Scan for the cell matching the given text and deliver its [x, y] coordinate at center. 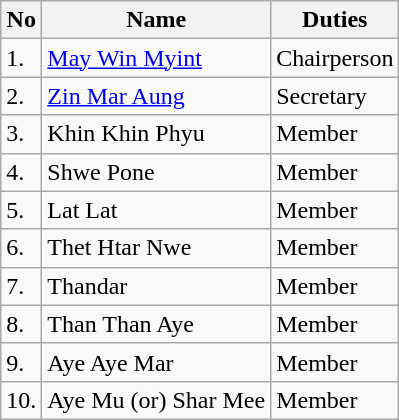
Secretary [335, 96]
Chairperson [335, 58]
5. [22, 210]
Zin Mar Aung [156, 96]
8. [22, 324]
9. [22, 362]
6. [22, 248]
7. [22, 286]
Lat Lat [156, 210]
10. [22, 400]
3. [22, 134]
Duties [335, 20]
4. [22, 172]
Thandar [156, 286]
Shwe Pone [156, 172]
May Win Myint [156, 58]
Thet Htar Nwe [156, 248]
Khin Khin Phyu [156, 134]
Aye Mu (or) Shar Mee [156, 400]
Aye Aye Mar [156, 362]
Name [156, 20]
No [22, 20]
1. [22, 58]
Than Than Aye [156, 324]
2. [22, 96]
